Capture the cell that displays the provided text and extract its [X, Y] central coordinate. 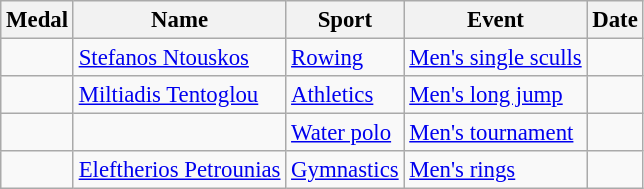
Men's long jump [496, 95]
Water polo [345, 133]
Eleftherios Petrounias [179, 170]
Athletics [345, 95]
Gymnastics [345, 170]
Stefanos Ntouskos [179, 58]
Medal [38, 20]
Men's single sculls [496, 58]
Rowing [345, 58]
Sport [345, 20]
Men's rings [496, 170]
Men's tournament [496, 133]
Event [496, 20]
Date [615, 20]
Miltiadis Tentoglou [179, 95]
Name [179, 20]
